Extract the (x, y) coordinate from the center of the cell holding the provided text.  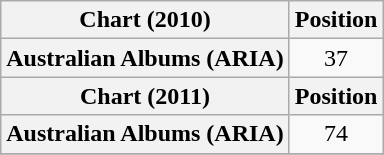
Chart (2010) (145, 20)
37 (336, 58)
74 (336, 134)
Chart (2011) (145, 96)
